Find where the given text appears and provide that cell's center as [x, y] coordinate. 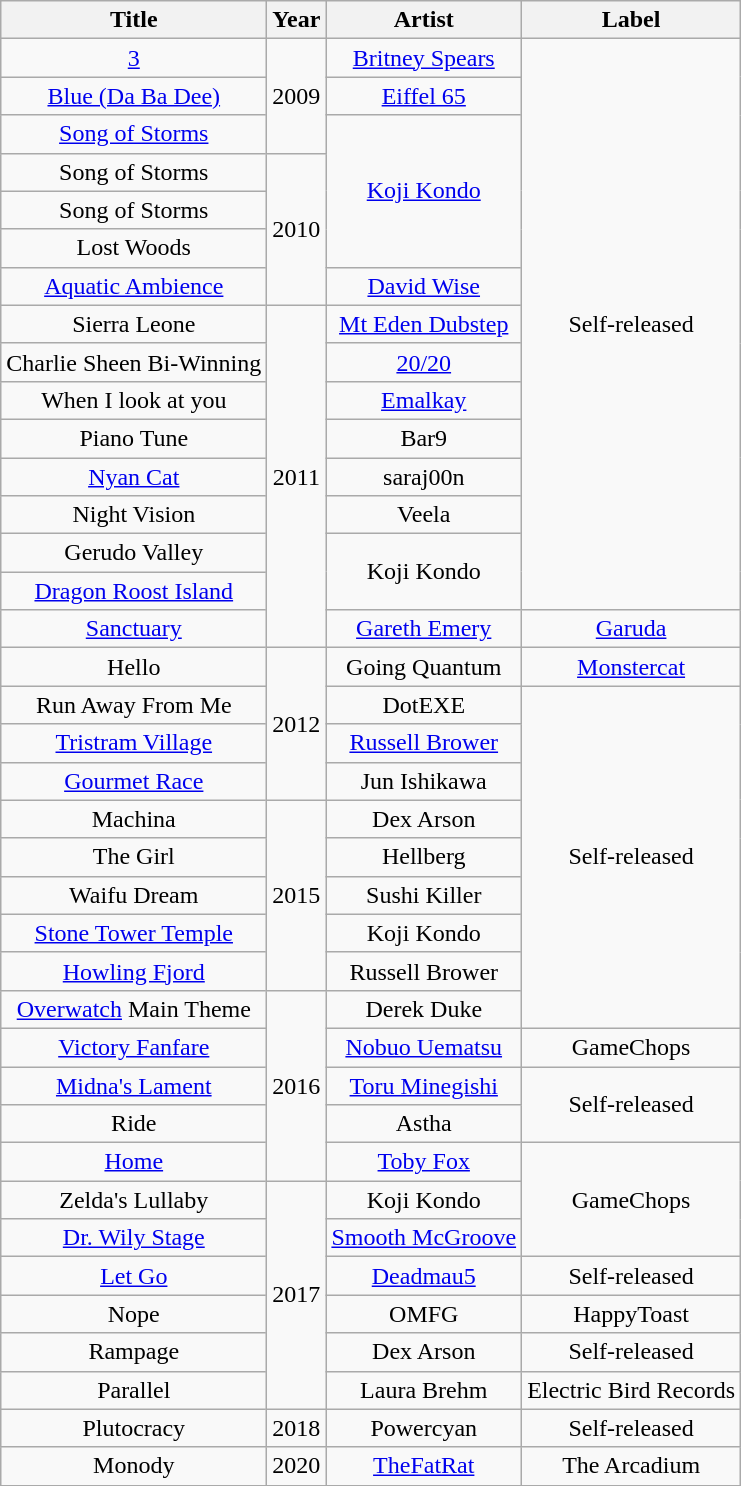
Parallel [134, 1390]
2017 [296, 1295]
Stone Tower Temple [134, 933]
Nope [134, 1314]
The Girl [134, 857]
Machina [134, 819]
Sushi Killer [424, 895]
Emalkay [424, 400]
Charlie Sheen Bi-Winning [134, 362]
Nobuo Uematsu [424, 1047]
Rampage [134, 1352]
Gareth Emery [424, 629]
saraj00n [424, 477]
Astha [424, 1124]
Toru Minegishi [424, 1085]
Aquatic Ambience [134, 286]
2018 [296, 1428]
Mt Eden Dubstep [424, 324]
Plutocracy [134, 1428]
Blue (Da Ba Dee) [134, 96]
Tristram Village [134, 743]
2012 [296, 724]
Waifu Dream [134, 895]
Sanctuary [134, 629]
2011 [296, 476]
Monstercat [632, 667]
OMFG [424, 1314]
Home [134, 1162]
2020 [296, 1466]
Britney Spears [424, 58]
Going Quantum [424, 667]
Gourmet Race [134, 781]
Zelda's Lullaby [134, 1200]
Dr. Wily Stage [134, 1238]
David Wise [424, 286]
Electric Bird Records [632, 1390]
Toby Fox [424, 1162]
Veela [424, 515]
Derek Duke [424, 1009]
Ride [134, 1124]
Run Away From Me [134, 705]
Night Vision [134, 515]
Howling Fjord [134, 971]
Hellberg [424, 857]
Lost Woods [134, 248]
2015 [296, 895]
HappyToast [632, 1314]
20/20 [424, 362]
3 [134, 58]
2010 [296, 229]
Powercyan [424, 1428]
Sierra Leone [134, 324]
Eiffel 65 [424, 96]
Laura Brehm [424, 1390]
2009 [296, 96]
Bar9 [424, 438]
Victory Fanfare [134, 1047]
Garuda [632, 629]
Dragon Roost Island [134, 591]
2016 [296, 1085]
Let Go [134, 1276]
Jun Ishikawa [424, 781]
Gerudo Valley [134, 553]
TheFatRat [424, 1466]
Title [134, 20]
When I look at you [134, 400]
Midna's Lament [134, 1085]
Artist [424, 20]
Hello [134, 667]
Monody [134, 1466]
Nyan Cat [134, 477]
Year [296, 20]
Deadmau5 [424, 1276]
The Arcadium [632, 1466]
Label [632, 20]
Overwatch Main Theme [134, 1009]
Piano Tune [134, 438]
DotEXE [424, 705]
Smooth McGroove [424, 1238]
